Output the [X, Y] coordinate of the center of the cell containing the given text.  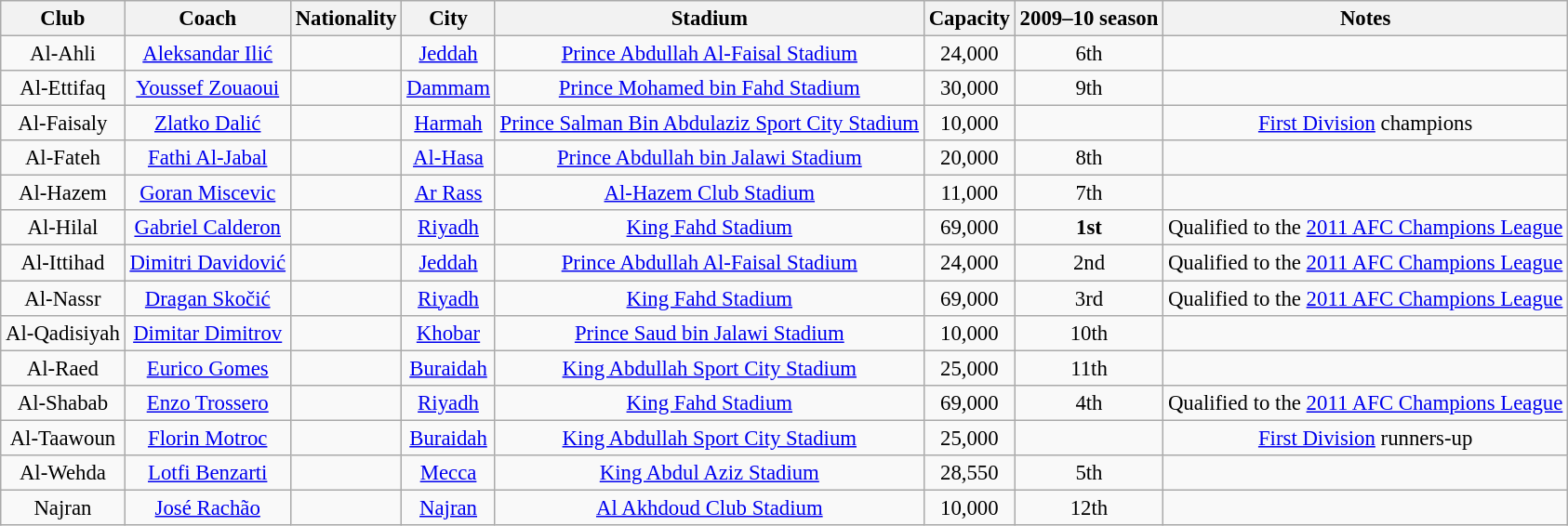
Club [63, 19]
Al-Nassr [63, 298]
City [448, 19]
Khobar [448, 333]
8th [1088, 158]
3rd [1088, 298]
Dimitri Davidović [207, 263]
Al-Fateh [63, 158]
5th [1088, 473]
12th [1088, 507]
Al-Ahli [63, 54]
Prince Mohamed bin Fahd Stadium [709, 88]
Al Akhdoud Club Stadium [709, 507]
Al-Raed [63, 368]
José Rachão [207, 507]
1st [1088, 228]
2009–10 season [1088, 19]
Al-Shabab [63, 402]
4th [1088, 402]
Gabriel Calderon [207, 228]
28,550 [969, 473]
Capacity [969, 19]
Harmah [448, 124]
Ar Rass [448, 193]
Lotfi Benzarti [207, 473]
Fathi Al-Jabal [207, 158]
7th [1088, 193]
Al-Ettifaq [63, 88]
10th [1088, 333]
Stadium [709, 19]
Al-Hilal [63, 228]
Al-Qadisiyah [63, 333]
Mecca [448, 473]
Dragan Skočić [207, 298]
Coach [207, 19]
11th [1088, 368]
Eurico Gomes [207, 368]
Al-Hazem Club Stadium [709, 193]
First Division champions [1365, 124]
30,000 [969, 88]
Aleksandar Ilić [207, 54]
Prince Salman Bin Abdulaziz Sport City Stadium [709, 124]
Al-Faisaly [63, 124]
Youssef Zouaoui [207, 88]
First Division runners-up [1365, 438]
20,000 [969, 158]
Al-Hasa [448, 158]
Goran Miscevic [207, 193]
Al-Hazem [63, 193]
Dimitar Dimitrov [207, 333]
11,000 [969, 193]
6th [1088, 54]
Zlatko Dalić [207, 124]
King Abdul Aziz Stadium [709, 473]
Al-Taawoun [63, 438]
Dammam [448, 88]
Al-Wehda [63, 473]
Prince Saud bin Jalawi Stadium [709, 333]
9th [1088, 88]
Enzo Trossero [207, 402]
Nationality [346, 19]
Notes [1365, 19]
Al-Ittihad [63, 263]
Florin Motroc [207, 438]
Prince Abdullah bin Jalawi Stadium [709, 158]
2nd [1088, 263]
